Find where the given text appears and provide that cell's center as (X, Y) coordinate. 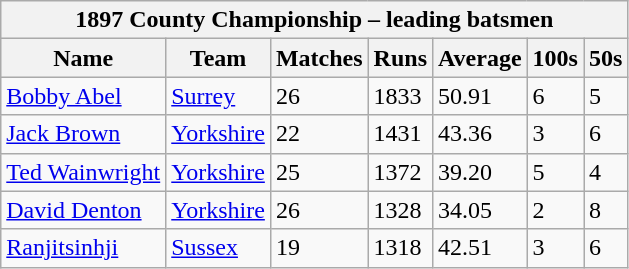
1328 (400, 210)
1431 (400, 134)
Team (218, 58)
Matches (319, 58)
39.20 (480, 172)
David Denton (84, 210)
Ted Wainwright (84, 172)
22 (319, 134)
43.36 (480, 134)
Jack Brown (84, 134)
1897 County Championship – leading batsmen (314, 20)
34.05 (480, 210)
Sussex (218, 248)
50.91 (480, 96)
Average (480, 58)
2 (555, 210)
1833 (400, 96)
Name (84, 58)
Bobby Abel (84, 96)
8 (606, 210)
4 (606, 172)
19 (319, 248)
Runs (400, 58)
100s (555, 58)
1318 (400, 248)
25 (319, 172)
Ranjitsinhji (84, 248)
42.51 (480, 248)
50s (606, 58)
Surrey (218, 96)
1372 (400, 172)
